Pinpoint the cell where the given text exists, returning its (X, Y) midpoint coordinate. 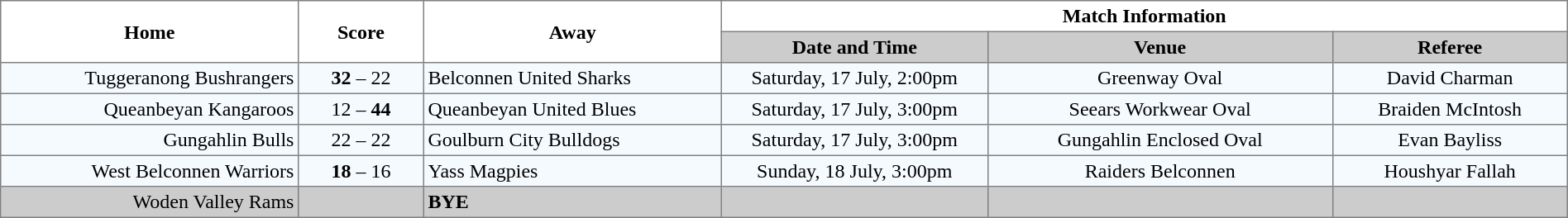
Tuggeranong Bushrangers (150, 78)
West Belconnen Warriors (150, 171)
18 – 16 (361, 171)
Seears Workwear Oval (1159, 109)
Referee (1450, 47)
Belconnen United Sharks (572, 78)
Venue (1159, 47)
Gungahlin Enclosed Oval (1159, 140)
Greenway Oval (1159, 78)
Gungahlin Bulls (150, 140)
BYE (572, 202)
Date and Time (854, 47)
Saturday, 17 July, 2:00pm (854, 78)
Braiden McIntosh (1450, 109)
Score (361, 31)
David Charman (1450, 78)
Away (572, 31)
Woden Valley Rams (150, 202)
Sunday, 18 July, 3:00pm (854, 171)
12 – 44 (361, 109)
Queanbeyan Kangaroos (150, 109)
Queanbeyan United Blues (572, 109)
22 – 22 (361, 140)
Match Information (1145, 17)
Raiders Belconnen (1159, 171)
32 – 22 (361, 78)
Houshyar Fallah (1450, 171)
Goulburn City Bulldogs (572, 140)
Home (150, 31)
Yass Magpies (572, 171)
Evan Bayliss (1450, 140)
